Search for the cell housing the specified text and yield its [X, Y] center coordinate. 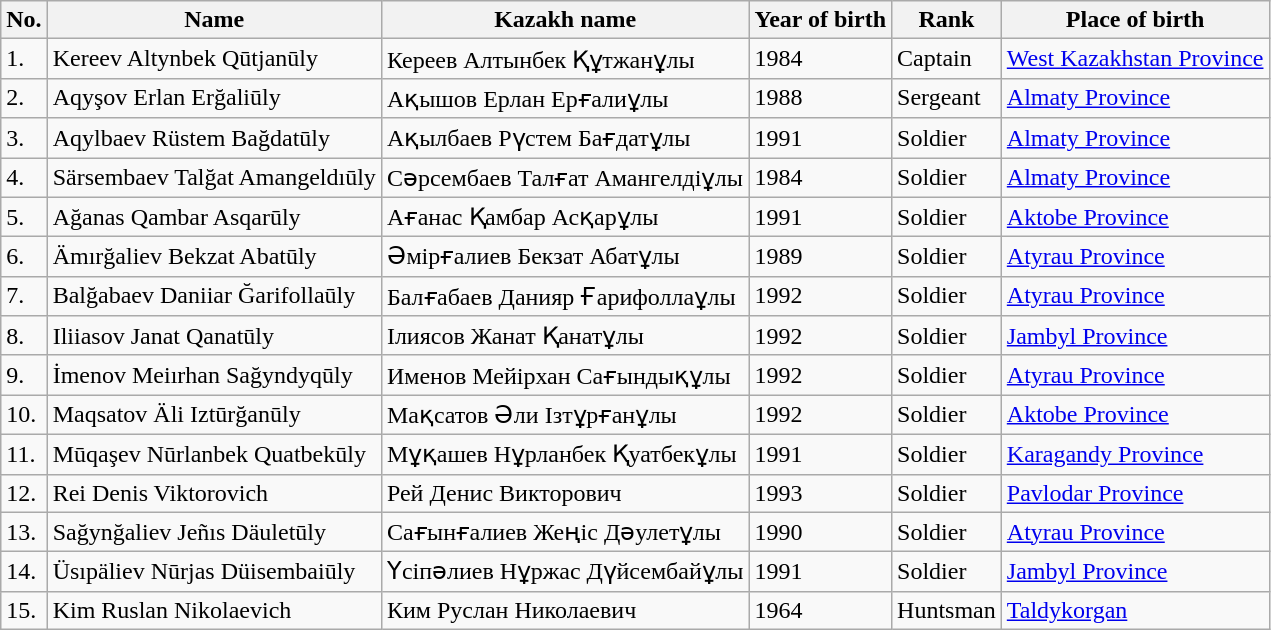
Ким Руслан Николаевич [565, 610]
Balğabaev Daniiar Ğarifollaūly [214, 296]
1993 [820, 493]
13. [24, 532]
Year of birth [820, 20]
5. [24, 217]
Ақышов Ерлан Ерғалиұлы [565, 98]
Pavlodar Province [1135, 493]
Captain [947, 59]
1988 [820, 98]
West Kazakhstan Province [1135, 59]
Ağanas Qambar Asqarūly [214, 217]
4. [24, 178]
Именов Мейірхан Сағындықұлы [565, 375]
Үсіпәлиев Нұржас Дүйсембайұлы [565, 572]
Kazakh name [565, 20]
12. [24, 493]
Сәрсембаев Талғат Амангелдіұлы [565, 178]
Maqsatov Äli Iztūrğanūly [214, 415]
Rei Denis Viktorovich [214, 493]
Name [214, 20]
Мақсатов Әли Ізтұрғанұлы [565, 415]
1964 [820, 610]
15. [24, 610]
Ілиясов Жанат Қанатұлы [565, 336]
Ақылбаев Рүстем Бағдатұлы [565, 138]
Huntsman [947, 610]
2. [24, 98]
9. [24, 375]
Kim Ruslan Nikolaevich [214, 610]
Балғабаев Данияр Ғарифоллаұлы [565, 296]
Karagandy Province [1135, 454]
Aqyşov Erlan Erğaliūly [214, 98]
Ämırğaliev Bekzat Abatūly [214, 257]
No. [24, 20]
Сағынғалиев Жеңіс Дәулетұлы [565, 532]
10. [24, 415]
1990 [820, 532]
3. [24, 138]
Sergeant [947, 98]
Aqylbaev Rüstem Bağdatūly [214, 138]
Mūqaşev Nūrlanbek Quatbekūly [214, 454]
Särsembaev Talğat Amangeldıūly [214, 178]
Рей Денис Викторович [565, 493]
6. [24, 257]
Üsıpäliev Nūrjas Düisembaiūly [214, 572]
Place of birth [1135, 20]
8. [24, 336]
Кереев Алтынбек Құтжанұлы [565, 59]
İmenov Meiırhan Sağyndyqūly [214, 375]
7. [24, 296]
14. [24, 572]
Rank [947, 20]
1989 [820, 257]
Әмірғалиев Бекзат Абатұлы [565, 257]
Мұқашев Нұрланбек Қуатбекұлы [565, 454]
Ағанас Қамбар Асқарұлы [565, 217]
11. [24, 454]
1. [24, 59]
Iliiasov Janat Qanatūly [214, 336]
Taldykorgan [1135, 610]
Kereev Altynbek Qūtjanūly [214, 59]
Sağynğaliev Jeñıs Däuletūly [214, 532]
